Detect which cell encompasses the target text, then output its (X, Y) center coordinate. 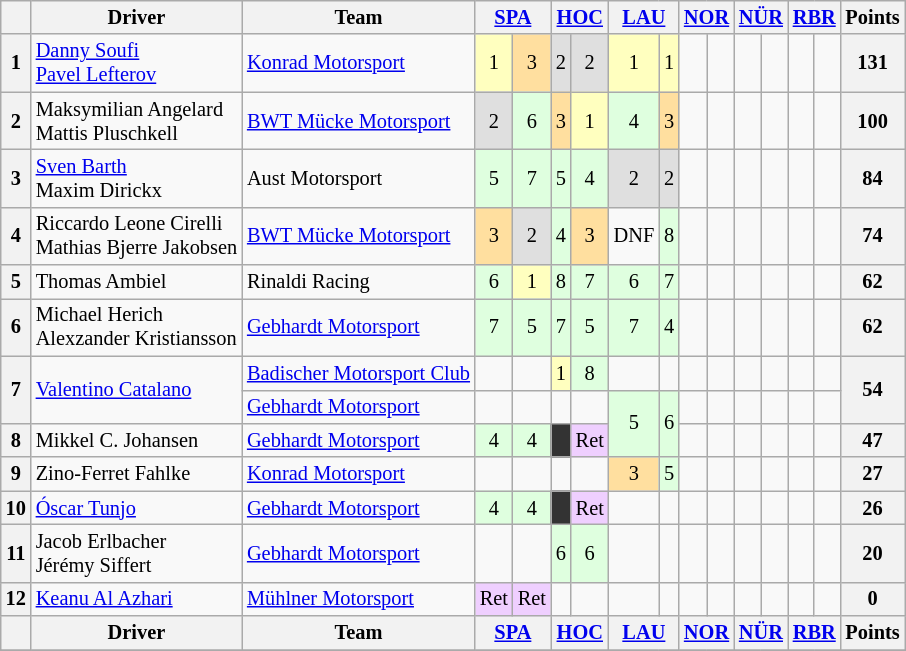
Jacob Erlbacher Jérémy Siffert (136, 553)
Riccardo Leone Cirelli Mathias Bjerre Jakobsen (136, 236)
Keanu Al Azhari (136, 599)
12 (16, 599)
Thomas Ambiel (136, 282)
74 (873, 236)
131 (873, 63)
Michael Herich Alexzander Kristiansson (136, 327)
Rinaldi Racing (358, 282)
Danny Soufi Pavel Lefterov (136, 63)
Óscar Tunjo (136, 508)
47 (873, 440)
Sven Barth Maxim Dirickx (136, 178)
0 (873, 599)
Mühlner Motorsport (358, 599)
Badischer Motorsport Club (358, 373)
Mikkel C. Johansen (136, 440)
10 (16, 508)
Valentino Catalano (136, 390)
Aust Motorsport (358, 178)
Maksymilian Angelard Mattis Pluschkell (136, 121)
20 (873, 553)
9 (16, 474)
Zino-Ferret Fahlke (136, 474)
11 (16, 553)
84 (873, 178)
100 (873, 121)
54 (873, 390)
26 (873, 508)
DNF (634, 236)
27 (873, 474)
